Find where the given text appears and provide that cell's center as [X, Y] coordinate. 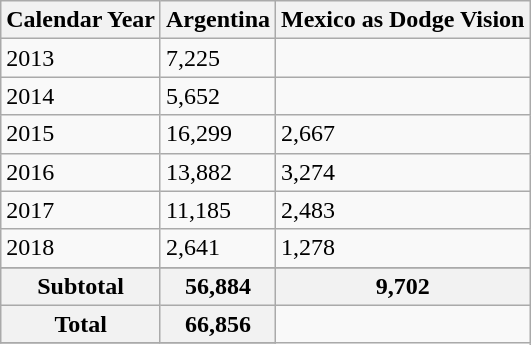
16,299 [218, 134]
13,882 [218, 172]
1,278 [403, 248]
2017 [81, 210]
9,702 [403, 286]
2,667 [403, 134]
2,641 [218, 248]
2014 [81, 96]
2013 [81, 58]
2016 [81, 172]
56,884 [218, 286]
3,274 [403, 172]
2015 [81, 134]
66,856 [218, 324]
2,483 [403, 210]
Total [81, 324]
11,185 [218, 210]
7,225 [218, 58]
Argentina [218, 20]
Mexico as Dodge Vision [403, 20]
5,652 [218, 96]
2018 [81, 248]
Subtotal [81, 286]
Calendar Year [81, 20]
